Capture the cell that displays the provided text and extract its (X, Y) central coordinate. 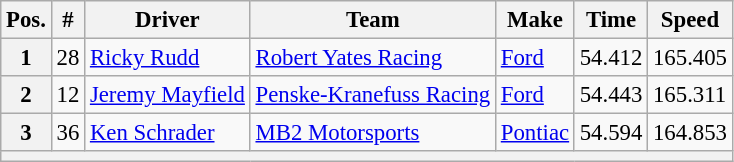
165.311 (690, 95)
Pontiac (534, 133)
Speed (690, 20)
Penske-Kranefuss Racing (372, 95)
3 (26, 133)
54.412 (610, 58)
Jeremy Mayfield (168, 95)
28 (68, 58)
165.405 (690, 58)
Ricky Rudd (168, 58)
54.443 (610, 95)
2 (26, 95)
Ken Schrader (168, 133)
Driver (168, 20)
12 (68, 95)
36 (68, 133)
Make (534, 20)
# (68, 20)
Pos. (26, 20)
MB2 Motorsports (372, 133)
164.853 (690, 133)
Time (610, 20)
1 (26, 58)
Robert Yates Racing (372, 58)
Team (372, 20)
54.594 (610, 133)
